From the cell containing the given text, extract its center point as [X, Y] coordinate. 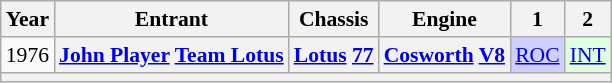
Lotus 77 [334, 55]
1976 [28, 55]
John Player Team Lotus [172, 55]
Cosworth V8 [444, 55]
Chassis [334, 19]
Entrant [172, 19]
Engine [444, 19]
Year [28, 19]
ROC [538, 55]
2 [588, 19]
1 [538, 19]
INT [588, 55]
